Locate the cell with the specified text and output its (x, y) center coordinate. 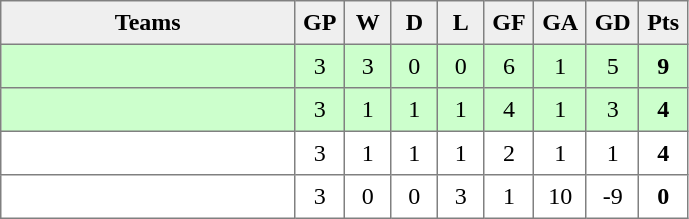
D (414, 23)
Pts (663, 23)
-9 (612, 197)
GP (320, 23)
GD (612, 23)
2 (509, 153)
W (368, 23)
Teams (148, 23)
9 (663, 66)
L (461, 23)
6 (509, 66)
GA (560, 23)
10 (560, 197)
GF (509, 23)
5 (612, 66)
